Return [X, Y] of the center of cell containing provided text 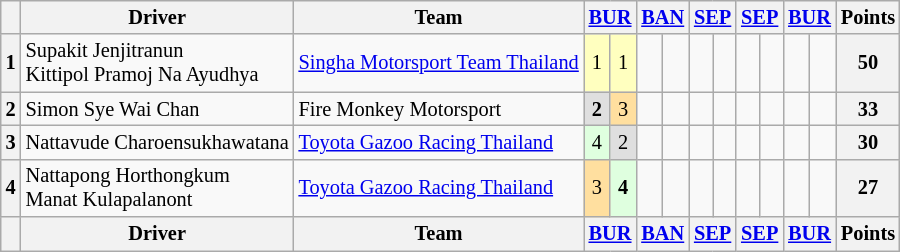
27 [868, 188]
30 [868, 142]
Singha Motorsport Team Thailand [439, 63]
Nattapong Horthongkum Manat Kulapalanont [158, 188]
Fire Monkey Motorsport [439, 109]
50 [868, 63]
Supakit Jenjitranun Kittipol Pramoj Na Ayudhya [158, 63]
Simon Sye Wai Chan [158, 109]
Nattavude Charoensukhawatana [158, 142]
33 [868, 109]
